Pinpoint the cell where the given text exists, returning its (X, Y) midpoint coordinate. 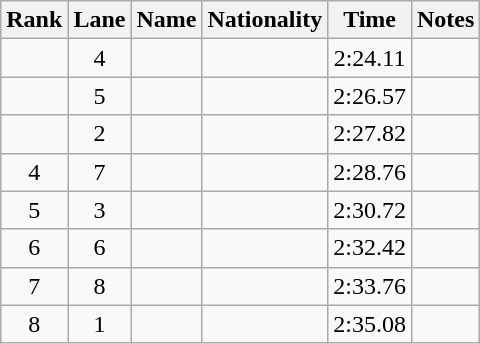
2:30.72 (370, 210)
1 (100, 324)
2:27.82 (370, 134)
Nationality (265, 20)
2:35.08 (370, 324)
Rank (34, 20)
Name (166, 20)
Lane (100, 20)
2:24.11 (370, 58)
2:32.42 (370, 248)
2:33.76 (370, 286)
Notes (445, 20)
2:28.76 (370, 172)
2 (100, 134)
2:26.57 (370, 96)
3 (100, 210)
Time (370, 20)
